Output the (X, Y) coordinate of the center of the cell containing the given text.  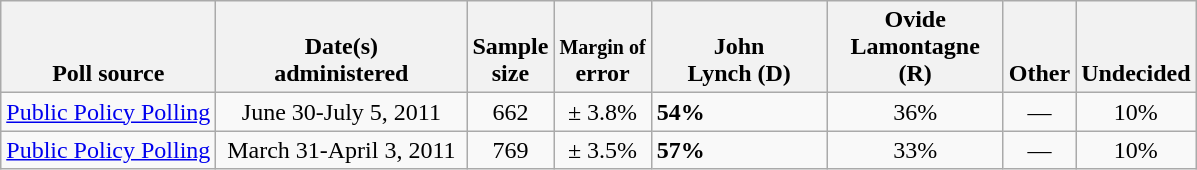
± 3.8% (602, 112)
JohnLynch (D) (739, 47)
54% (739, 112)
Undecided (1136, 47)
March 31-April 3, 2011 (342, 150)
Poll source (108, 47)
Margin oferror (602, 47)
Samplesize (510, 47)
June 30-July 5, 2011 (342, 112)
57% (739, 150)
Other (1039, 47)
662 (510, 112)
OvideLamontagne (R) (915, 47)
33% (915, 150)
± 3.5% (602, 150)
769 (510, 150)
Date(s)administered (342, 47)
36% (915, 112)
